Capture the cell that displays the provided text and extract its (X, Y) central coordinate. 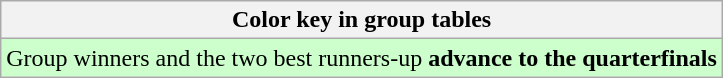
Group winners and the two best runners-up advance to the quarterfinals (362, 58)
Color key in group tables (362, 20)
